Capture the cell that displays the provided text and extract its (x, y) central coordinate. 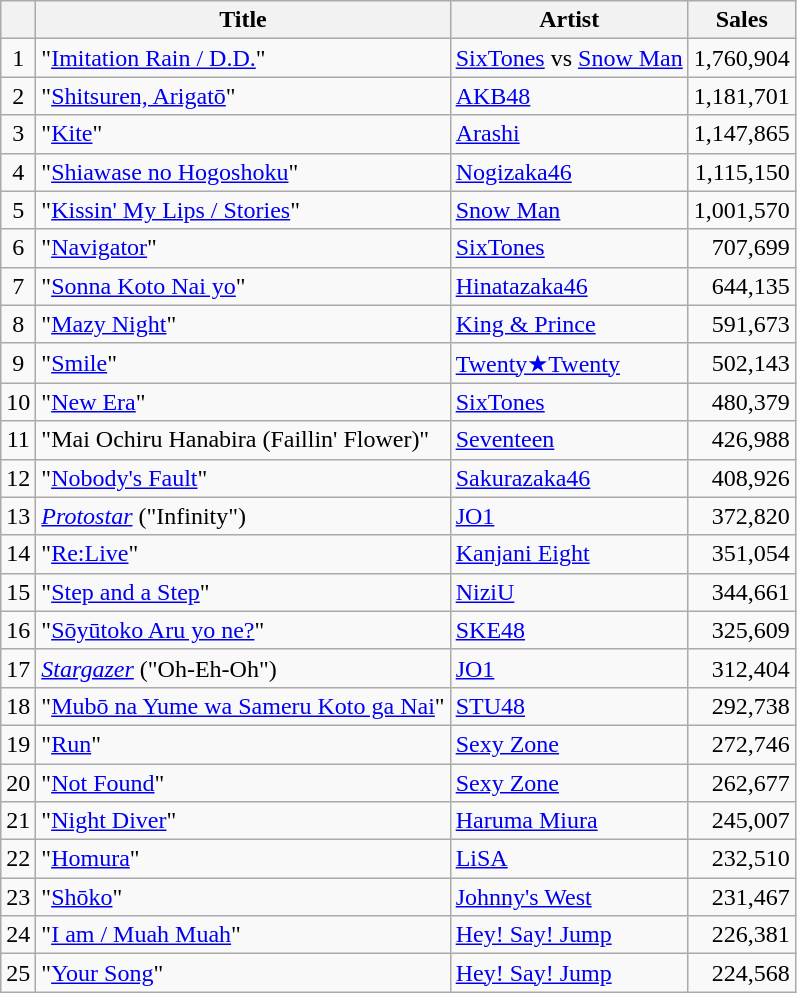
"Mazy Night" (243, 324)
"Not Found" (243, 783)
2 (18, 96)
272,746 (742, 744)
1,147,865 (742, 134)
"Sonna Koto Nai yo" (243, 286)
9 (18, 363)
Haruma Miura (569, 821)
14 (18, 554)
24 (18, 935)
AKB48 (569, 96)
17 (18, 668)
Nogizaka46 (569, 172)
1,001,570 (742, 210)
1,760,904 (742, 58)
Kanjani Eight (569, 554)
325,609 (742, 630)
"Sōyūtoko Aru yo ne?" (243, 630)
25 (18, 973)
Sales (742, 20)
SKE48 (569, 630)
372,820 (742, 516)
"Run" (243, 744)
21 (18, 821)
1,181,701 (742, 96)
591,673 (742, 324)
1 (18, 58)
351,054 (742, 554)
"Shōko" (243, 897)
408,926 (742, 478)
"Homura" (243, 859)
LiSA (569, 859)
Johnny's West (569, 897)
"Mubō na Yume wa Sameru Koto ga Nai" (243, 706)
Hinatazaka46 (569, 286)
20 (18, 783)
Arashi (569, 134)
480,379 (742, 402)
Title (243, 20)
644,135 (742, 286)
344,661 (742, 592)
STU48 (569, 706)
312,404 (742, 668)
"Imitation Rain / D.D." (243, 58)
Sakurazaka46 (569, 478)
Twenty★Twenty (569, 363)
NiziU (569, 592)
11 (18, 440)
231,467 (742, 897)
16 (18, 630)
19 (18, 744)
"Step and a Step" (243, 592)
5 (18, 210)
226,381 (742, 935)
"Shiawase no Hogoshoku" (243, 172)
SixTones vs Snow Man (569, 58)
King & Prince (569, 324)
232,510 (742, 859)
"Nobody's Fault" (243, 478)
"Your Song" (243, 973)
"Kissin' My Lips / Stories" (243, 210)
"Night Diver" (243, 821)
10 (18, 402)
Protostar ("Infinity") (243, 516)
"New Era" (243, 402)
1,115,150 (742, 172)
Artist (569, 20)
426,988 (742, 440)
23 (18, 897)
22 (18, 859)
224,568 (742, 973)
7 (18, 286)
Stargazer ("Oh-Eh-Oh") (243, 668)
Snow Man (569, 210)
12 (18, 478)
"Re:Live" (243, 554)
245,007 (742, 821)
262,677 (742, 783)
3 (18, 134)
18 (18, 706)
502,143 (742, 363)
"Shitsuren, Arigatō" (243, 96)
Seventeen (569, 440)
13 (18, 516)
8 (18, 324)
4 (18, 172)
"I am / Muah Muah" (243, 935)
"Mai Ochiru Hanabira (Faillin' Flower)" (243, 440)
"Kite" (243, 134)
"Smile" (243, 363)
15 (18, 592)
"Navigator" (243, 248)
707,699 (742, 248)
6 (18, 248)
292,738 (742, 706)
